Search for the cell housing the specified text and yield its [x, y] center coordinate. 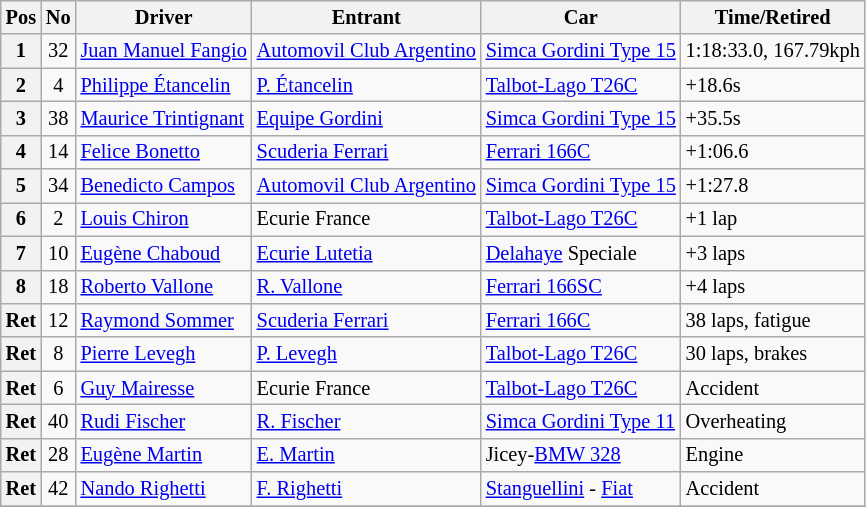
Engine [773, 455]
Philippe Étancelin [164, 85]
7 [21, 253]
Ferrari 166SC [581, 287]
+35.5s [773, 118]
Equipe Gordini [366, 118]
18 [58, 287]
Car [581, 17]
Roberto Vallone [164, 287]
P. Levegh [366, 354]
Pierre Levegh [164, 354]
1:18:33.0, 167.79kph [773, 51]
Delahaye Speciale [581, 253]
Ecurie Lutetia [366, 253]
10 [58, 253]
Entrant [366, 17]
Eugène Martin [164, 455]
Pos [21, 17]
1 [21, 51]
E. Martin [366, 455]
5 [21, 186]
3 [21, 118]
+1 lap [773, 219]
28 [58, 455]
+1:06.6 [773, 152]
Felice Bonetto [164, 152]
R. Vallone [366, 287]
Eugène Chaboud [164, 253]
30 laps, brakes [773, 354]
38 laps, fatigue [773, 320]
Louis Chiron [164, 219]
32 [58, 51]
+3 laps [773, 253]
42 [58, 489]
Stanguellini - Fiat [581, 489]
Benedicto Campos [164, 186]
Raymond Sommer [164, 320]
Overheating [773, 421]
Juan Manuel Fangio [164, 51]
Jicey-BMW 328 [581, 455]
Nando Righetti [164, 489]
Simca Gordini Type 11 [581, 421]
Guy Mairesse [164, 388]
P. Étancelin [366, 85]
Rudi Fischer [164, 421]
Driver [164, 17]
14 [58, 152]
38 [58, 118]
34 [58, 186]
Maurice Trintignant [164, 118]
Time/Retired [773, 17]
No [58, 17]
+1:27.8 [773, 186]
F. Righetti [366, 489]
12 [58, 320]
+18.6s [773, 85]
+4 laps [773, 287]
R. Fischer [366, 421]
40 [58, 421]
